For the text-containing cell, return its midpoint in [x, y] coordinate format. 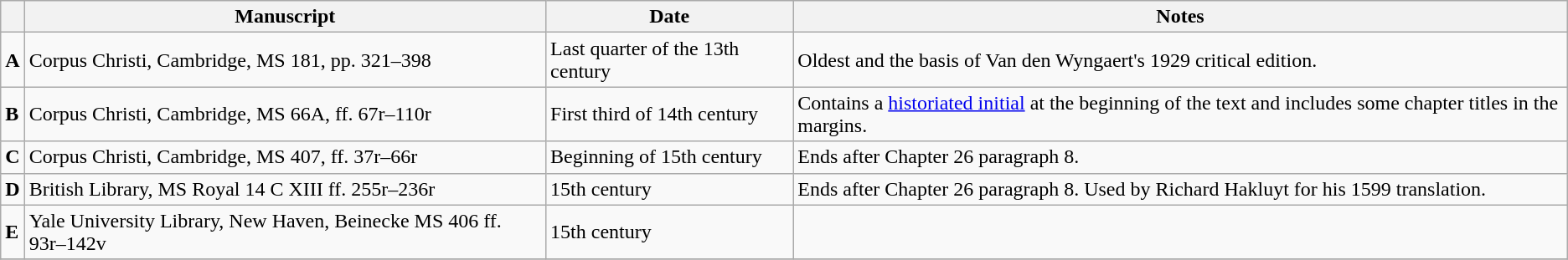
Corpus Christi, Cambridge, MS 181, pp. 321–398 [285, 60]
British Library, MS Royal 14 C XIII ff. 255r–236r [285, 189]
C [13, 157]
Corpus Christi, Cambridge, MS 66A, ff. 67r–110r [285, 114]
A [13, 60]
Last quarter of the 13th century [670, 60]
Ends after Chapter 26 paragraph 8. Used by Richard Hakluyt for his 1599 translation. [1180, 189]
B [13, 114]
Yale University Library, New Haven, Beinecke MS 406 ff. 93r–142v [285, 232]
E [13, 232]
Oldest and the basis of Van den Wyngaert's 1929 critical edition. [1180, 60]
First third of 14th century [670, 114]
Manuscript [285, 17]
Corpus Christi, Cambridge, MS 407, ff. 37r–66r [285, 157]
Ends after Chapter 26 paragraph 8. [1180, 157]
D [13, 189]
Contains a historiated initial at the beginning of the text and includes some chapter titles in the margins. [1180, 114]
Date [670, 17]
Beginning of 15th century [670, 157]
Notes [1180, 17]
